Identify which cell holds the provided text, then report its [X, Y] central coordinate. 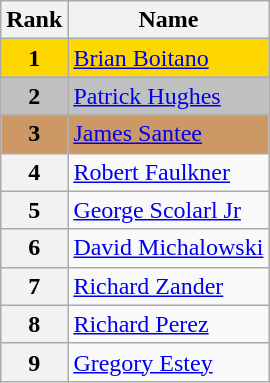
Richard Zander [168, 286]
George Scolarl Jr [168, 210]
Name [168, 20]
David Michalowski [168, 248]
8 [34, 324]
3 [34, 134]
Richard Perez [168, 324]
Robert Faulkner [168, 172]
Brian Boitano [168, 58]
6 [34, 248]
5 [34, 210]
Rank [34, 20]
4 [34, 172]
9 [34, 362]
Gregory Estey [168, 362]
2 [34, 96]
Patrick Hughes [168, 96]
James Santee [168, 134]
7 [34, 286]
1 [34, 58]
